Scan for the cell matching the given text and deliver its (X, Y) coordinate at center. 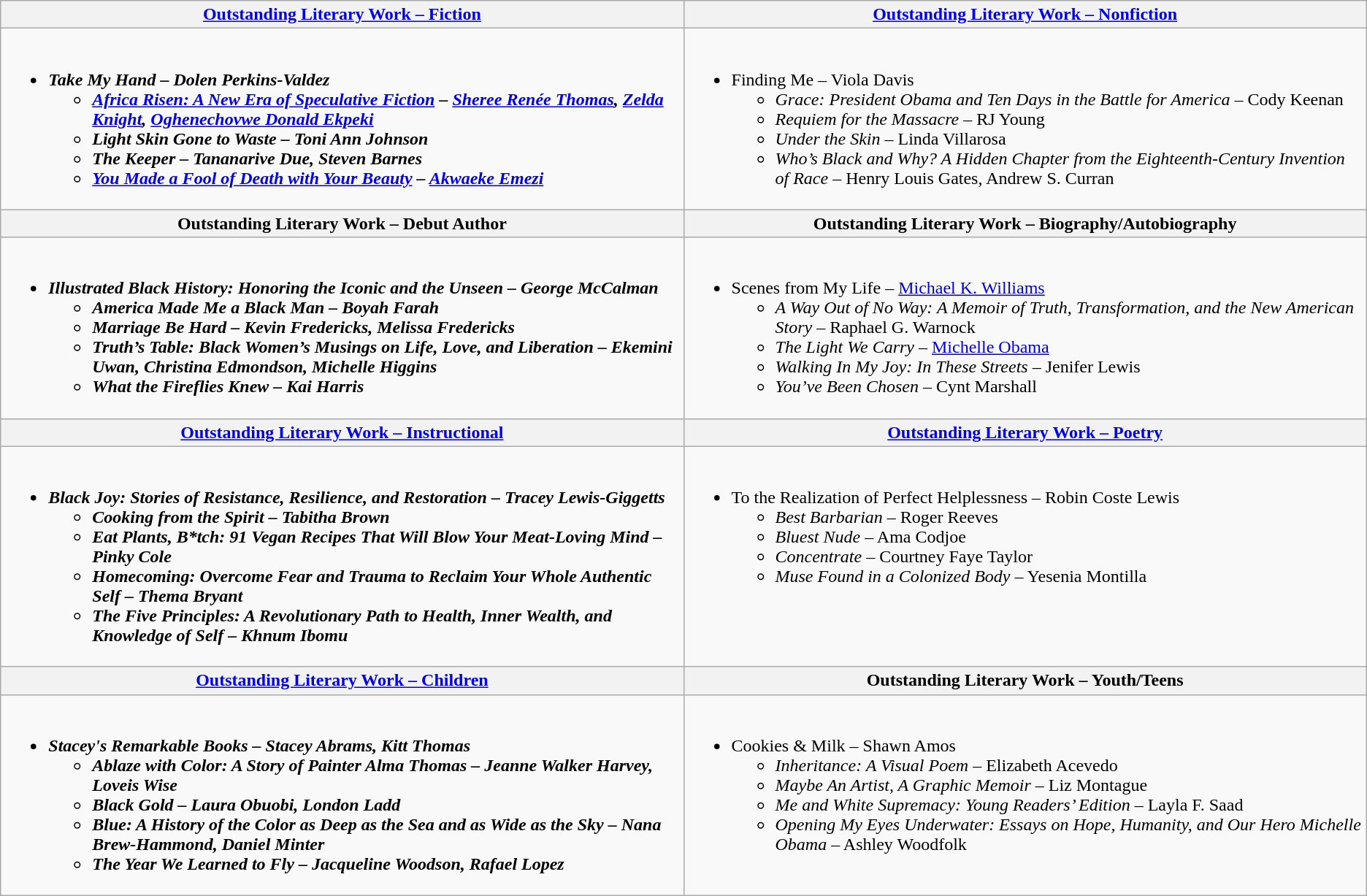
Outstanding Literary Work – Youth/Teens (1025, 681)
Outstanding Literary Work – Debut Author (342, 223)
Outstanding Literary Work – Nonfiction (1025, 15)
Outstanding Literary Work – Children (342, 681)
Outstanding Literary Work – Instructional (342, 432)
Outstanding Literary Work – Biography/Autobiography (1025, 223)
Outstanding Literary Work – Poetry (1025, 432)
Outstanding Literary Work – Fiction (342, 15)
